Return the [X, Y] coordinate for the center point of the cell that contains the specified text.  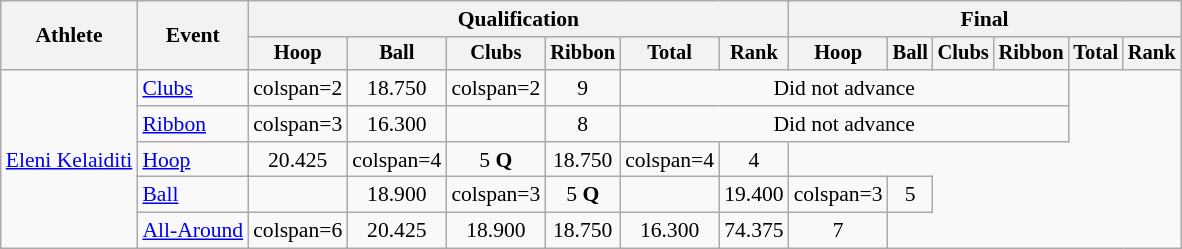
Event [192, 36]
Eleni Kelaiditi [70, 159]
Final [985, 19]
All-Around [192, 231]
Athlete [70, 36]
4 [754, 160]
colspan=6 [298, 231]
7 [838, 231]
Qualification [518, 19]
19.400 [754, 195]
9 [582, 88]
74.375 [754, 231]
5 [910, 195]
8 [582, 124]
